Capture the cell that displays the provided text and extract its (x, y) central coordinate. 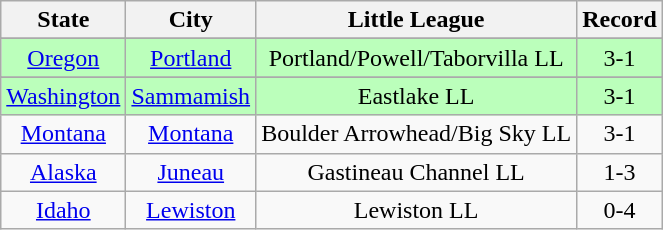
State (64, 20)
Little League (416, 20)
Portland/Powell/Taborvilla LL (416, 58)
Lewiston LL (416, 210)
0-4 (620, 210)
Gastineau Channel LL (416, 172)
Eastlake LL (416, 96)
Idaho (64, 210)
Juneau (191, 172)
Sammamish (191, 96)
Portland (191, 58)
Washington (64, 96)
Boulder Arrowhead/Big Sky LL (416, 134)
Oregon (64, 58)
1-3 (620, 172)
Alaska (64, 172)
City (191, 20)
Record (620, 20)
Lewiston (191, 210)
